For the text-containing cell, return its midpoint in (x, y) coordinate format. 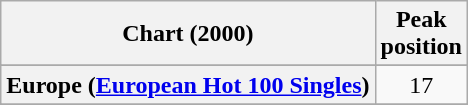
Peakposition (421, 34)
Chart (2000) (188, 34)
Europe (European Hot 100 Singles) (188, 85)
17 (421, 85)
